Locate the cell with the specified text and output its (x, y) center coordinate. 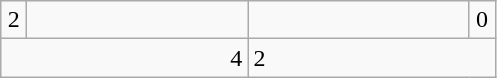
4 (124, 58)
0 (482, 20)
